Return the [X, Y] coordinate for the center point of the cell that contains the specified text.  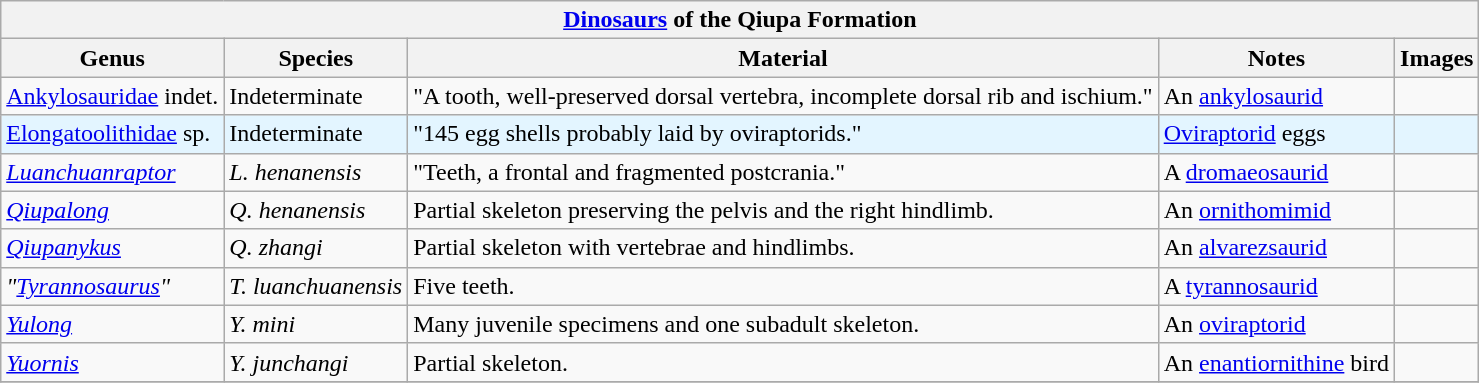
T. luanchuanensis [316, 286]
"Teeth, a frontal and fragmented postcrania." [783, 172]
Partial skeleton with vertebrae and hindlimbs. [783, 248]
Five teeth. [783, 286]
An enantiornithine bird [1276, 362]
Elongatoolithidae sp. [112, 134]
Ankylosauridae indet. [112, 96]
Dinosaurs of the Qiupa Formation [740, 20]
An ornithomimid [1276, 210]
A tyrannosaurid [1276, 286]
Q. zhangi [316, 248]
Images [1437, 58]
"Tyrannosaurus" [112, 286]
Species [316, 58]
Oviraptorid eggs [1276, 134]
Yulong [112, 324]
Qiupanykus [112, 248]
Partial skeleton. [783, 362]
Many juvenile specimens and one subadult skeleton. [783, 324]
An oviraptorid [1276, 324]
An alvarezsaurid [1276, 248]
Genus [112, 58]
"145 egg shells probably laid by oviraptorids." [783, 134]
An ankylosaurid [1276, 96]
Yuornis [112, 362]
Y. junchangi [316, 362]
Notes [1276, 58]
A dromaeosaurid [1276, 172]
Material [783, 58]
"A tooth, well-preserved dorsal vertebra, incomplete dorsal rib and ischium." [783, 96]
Luanchuanraptor [112, 172]
Qiupalong [112, 210]
Q. henanensis [316, 210]
Partial skeleton preserving the pelvis and the right hindlimb. [783, 210]
L. henanensis [316, 172]
Y. mini [316, 324]
